Find where the given text appears and provide that cell's center as (X, Y) coordinate. 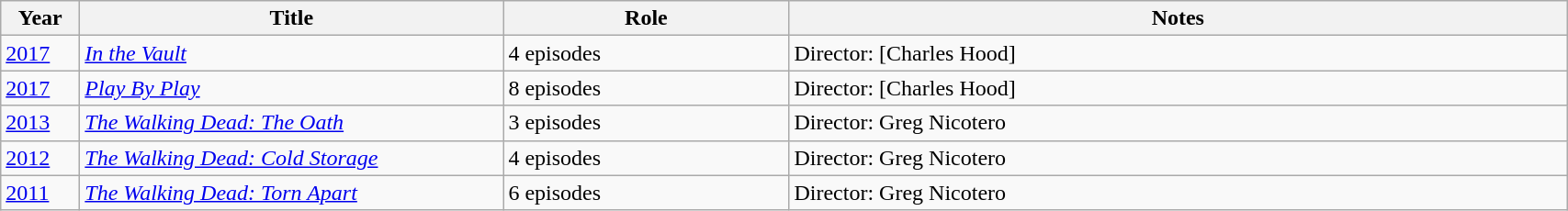
8 episodes (647, 88)
Title (292, 18)
The Walking Dead: Cold Storage (292, 158)
6 episodes (647, 193)
In the Vault (292, 53)
2013 (40, 123)
2011 (40, 193)
The Walking Dead: Torn Apart (292, 193)
Notes (1178, 18)
Year (40, 18)
The Walking Dead: The Oath (292, 123)
3 episodes (647, 123)
Play By Play (292, 88)
2012 (40, 158)
Role (647, 18)
